Capture the cell that displays the provided text and extract its [x, y] central coordinate. 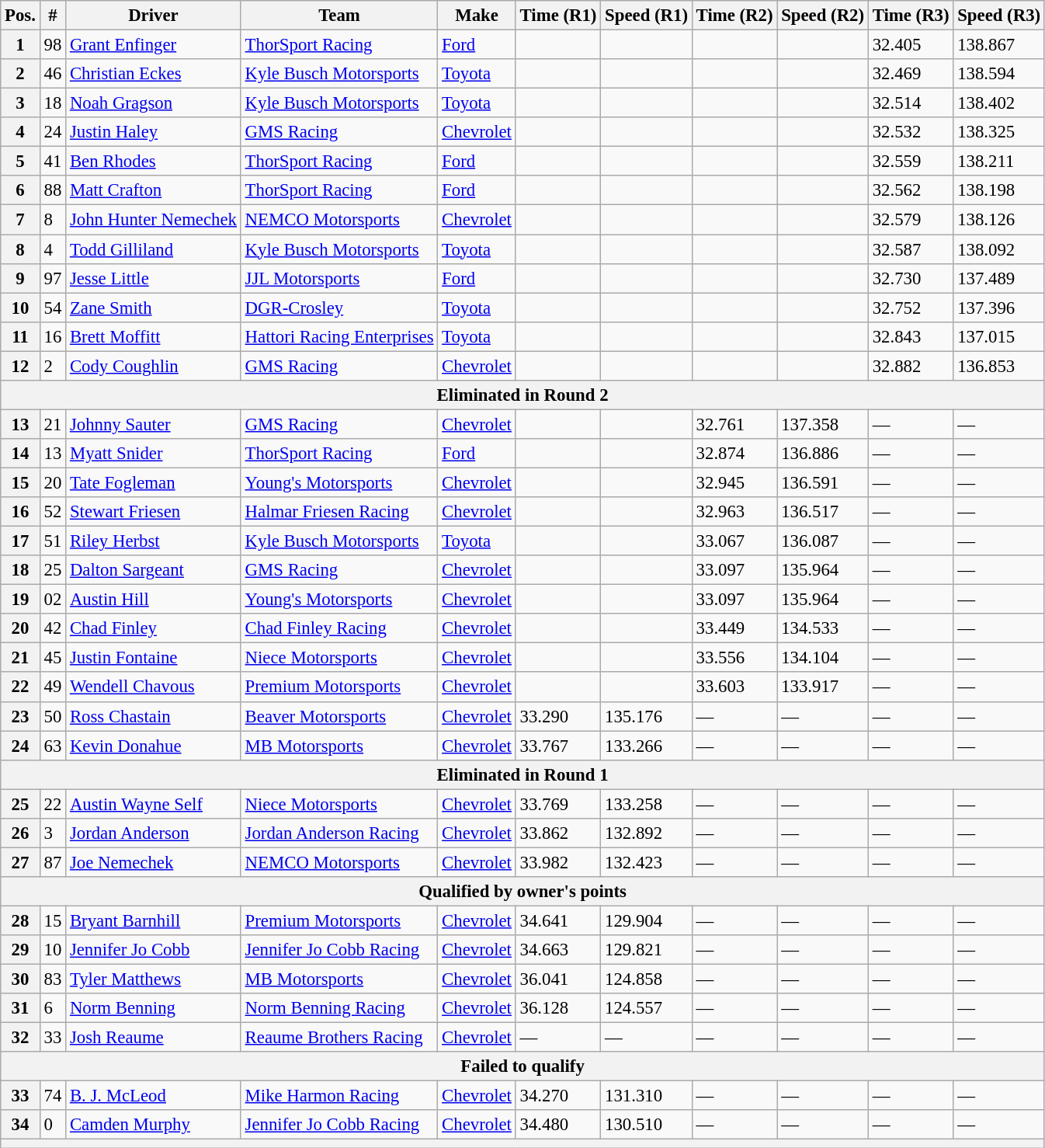
29 [20, 950]
138.867 [999, 45]
136.591 [823, 482]
23 [20, 716]
32 [20, 1038]
Brett Moffitt [154, 336]
John Hunter Nemechek [154, 220]
134.104 [823, 658]
131.310 [647, 1096]
Halmar Friesen Racing [339, 512]
33.862 [558, 833]
36.128 [558, 1008]
14 [20, 454]
124.858 [647, 979]
136.886 [823, 454]
Ben Rhodes [154, 162]
5 [20, 162]
Speed (R1) [647, 16]
33.449 [734, 628]
46 [53, 74]
Josh Reaume [154, 1038]
Cody Coughlin [154, 366]
49 [53, 687]
1 [20, 45]
32.587 [911, 249]
74 [53, 1096]
Time (R3) [911, 16]
Wendell Chavous [154, 687]
51 [53, 541]
Tyler Matthews [154, 979]
Austin Wayne Self [154, 804]
138.594 [999, 74]
32.514 [911, 103]
Speed (R2) [823, 16]
88 [53, 190]
Chad Finley Racing [339, 628]
138.211 [999, 162]
Tate Fogleman [154, 482]
136.087 [823, 541]
63 [53, 746]
32.559 [911, 162]
Beaver Motorsports [339, 716]
132.892 [647, 833]
Speed (R3) [999, 16]
Zane Smith [154, 308]
# [53, 16]
9 [20, 278]
33.556 [734, 658]
0 [53, 1125]
JJL Motorsports [339, 278]
Failed to qualify [523, 1066]
83 [53, 979]
32.945 [734, 482]
Mike Harmon Racing [339, 1096]
129.821 [647, 950]
124.557 [647, 1008]
135.176 [647, 716]
Reaume Brothers Racing [339, 1038]
129.904 [647, 920]
32.882 [911, 366]
32.874 [734, 454]
33.767 [558, 746]
34.480 [558, 1125]
Jordan Anderson Racing [339, 833]
Johnny Sauter [154, 424]
Time (R2) [734, 16]
134.533 [823, 628]
Christian Eckes [154, 74]
Jennifer Jo Cobb [154, 950]
36.041 [558, 979]
32.532 [911, 132]
132.423 [647, 862]
Norm Benning Racing [339, 1008]
Chad Finley [154, 628]
27 [20, 862]
32.963 [734, 512]
Noah Gragson [154, 103]
Kevin Donahue [154, 746]
45 [53, 658]
34 [20, 1125]
Jordan Anderson [154, 833]
133.266 [647, 746]
32.843 [911, 336]
Qualified by owner's points [523, 892]
50 [53, 716]
42 [53, 628]
33.769 [558, 804]
11 [20, 336]
26 [20, 833]
138.092 [999, 249]
137.396 [999, 308]
7 [20, 220]
Pos. [20, 16]
33.067 [734, 541]
133.917 [823, 687]
Joe Nemechek [154, 862]
17 [20, 541]
133.258 [647, 804]
34.270 [558, 1096]
32.562 [911, 190]
Driver [154, 16]
Justin Fontaine [154, 658]
Eliminated in Round 2 [523, 395]
138.402 [999, 103]
32.405 [911, 45]
32.579 [911, 220]
DGR-Crosley [339, 308]
Todd Gilliland [154, 249]
Norm Benning [154, 1008]
137.358 [823, 424]
138.126 [999, 220]
137.015 [999, 336]
Bryant Barnhill [154, 920]
Camden Murphy [154, 1125]
34.641 [558, 920]
130.510 [647, 1125]
Matt Crafton [154, 190]
138.325 [999, 132]
32.752 [911, 308]
B. J. McLeod [154, 1096]
54 [53, 308]
02 [53, 600]
Stewart Friesen [154, 512]
138.198 [999, 190]
Myatt Snider [154, 454]
Jesse Little [154, 278]
Time (R1) [558, 16]
137.489 [999, 278]
41 [53, 162]
Hattori Racing Enterprises [339, 336]
31 [20, 1008]
32.730 [911, 278]
32.761 [734, 424]
52 [53, 512]
136.853 [999, 366]
Grant Enfinger [154, 45]
97 [53, 278]
34.663 [558, 950]
30 [20, 979]
Team [339, 16]
98 [53, 45]
Ross Chastain [154, 716]
12 [20, 366]
87 [53, 862]
28 [20, 920]
19 [20, 600]
Austin Hill [154, 600]
136.517 [823, 512]
33.603 [734, 687]
Make [477, 16]
33.982 [558, 862]
Justin Haley [154, 132]
Eliminated in Round 1 [523, 774]
33.290 [558, 716]
Dalton Sargeant [154, 570]
32.469 [911, 74]
Riley Herbst [154, 541]
